Capture the cell that displays the provided text and extract its [X, Y] central coordinate. 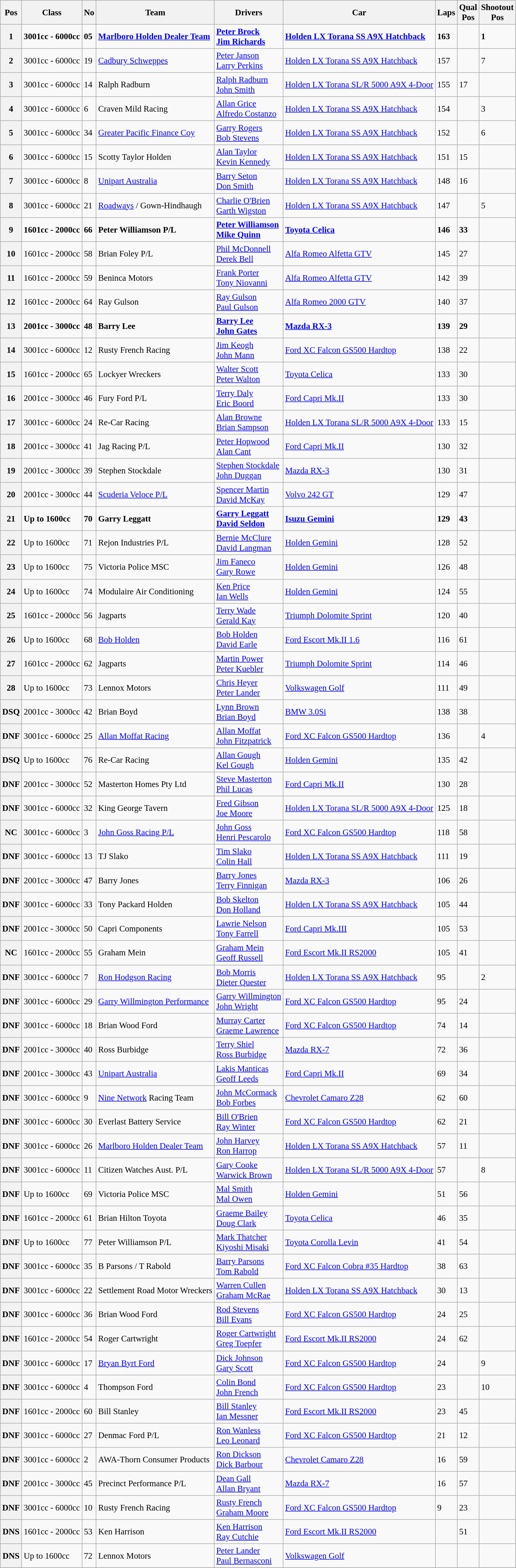
Bill O'Brien Ray Winter [249, 1121]
AWA-Thorn Consumer Products [155, 1460]
120 [447, 615]
Martin Power Peter Kuebler [249, 664]
Walter Scott Peter Walton [249, 374]
Rejon Industries P/L [155, 543]
63 [468, 1266]
Garry Rogers Bob Stevens [249, 133]
Class [52, 13]
146 [447, 229]
Graham Mein Geoff Russell [249, 953]
Allan Grice Alfredo Costanzo [249, 109]
Barry Parsons Tom Rabold [249, 1266]
50 [89, 929]
Team [155, 13]
Ken Harrison Ray Cutchie [249, 1531]
124 [447, 591]
Scotty Taylor Holden [155, 157]
Brian Foley P/L [155, 254]
B Parsons / T Rabold [155, 1266]
Peter Lander Paul Bernasconi [249, 1556]
151 [447, 157]
BMW 3.0Si [359, 712]
Precinct Performance P/L [155, 1484]
163 [447, 37]
Lynn Brown Brian Boyd [249, 712]
Murray Carter Graeme Lawrence [249, 1025]
Stephen Stockdale [155, 470]
Bill Stanley Ian Messner [249, 1411]
Nine Network Racing Team [155, 1098]
King George Tavern [155, 809]
Dean Gall Allan Bryant [249, 1484]
05 [89, 37]
Mark Thatcher Kiyoshi Misaki [249, 1242]
Drivers [249, 13]
Allan Gough Kel Gough [249, 760]
Brian Boyd [155, 712]
QualPos [468, 13]
Ron Dickson Dick Barbour [249, 1460]
Denmac Ford P/L [155, 1435]
Graeme Bailey Doug Clark [249, 1219]
Volvo 242 GT [359, 495]
Ross Burbidge [155, 1049]
Bob Morris Dieter Quester [249, 977]
77 [89, 1242]
Roger Cartwright [155, 1339]
Capri Components [155, 929]
Rod Stevens Bill Evans [249, 1315]
Masterton Homes Pty Ltd [155, 784]
142 [447, 278]
Peter Williamson Mike Quinn [249, 229]
Spencer Martin David McKay [249, 495]
Scuderia Veloce P/L [155, 495]
Craven Mild Racing [155, 109]
148 [447, 181]
Tim Slako Colin Hall [249, 856]
Frank Porter Tony Niovanni [249, 278]
Chris Heyer Peter Lander [249, 688]
Bernie McClure David Langman [249, 543]
TJ Slako [155, 856]
Lockyer Wreckers [155, 374]
68 [89, 639]
Garry Leggatt David Seldon [249, 519]
Ken Price Ian Wells [249, 591]
Ray Gulson Paul Gulson [249, 302]
Bill Stanley [155, 1411]
20 [11, 495]
65 [89, 374]
Gary Cooke Warwick Brown [249, 1170]
71 [89, 543]
73 [89, 688]
Isuzu Gemini [359, 519]
Lakis Manticas Geoff Leeds [249, 1074]
Car [359, 13]
157 [447, 60]
139 [447, 326]
Dick Johnson Gary Scott [249, 1363]
Ford Escort Mk.II 1.6 [359, 639]
145 [447, 254]
No [89, 13]
140 [447, 302]
Garry Leggatt [155, 519]
Ray Gulson [155, 302]
Tony Packard Holden [155, 905]
Jim Keogh John Mann [249, 350]
Ralph Radburn [155, 85]
Warren Cullen Graham McRae [249, 1290]
49 [468, 688]
Alan Taylor Kevin Kennedy [249, 157]
Peter Hopwood Alan Cant [249, 447]
66 [89, 229]
37 [468, 302]
Barry Lee [155, 326]
Ford XC Falcon Cobra #35 Hardtop [359, 1266]
Ron Hodgson Racing [155, 977]
Modulaire Air Conditioning [155, 591]
Steve Masterton Phil Lucas [249, 784]
Colin Bond John French [249, 1387]
Brian Hilton Toyota [155, 1219]
Stephen Stockdale John Duggan [249, 470]
136 [447, 736]
Beninca Motors [155, 278]
Cadbury Schweppes [155, 60]
Phil McDonnell Derek Bell [249, 254]
Lawrie Nelson Tony Farrell [249, 929]
Ralph Radburn John Smith [249, 85]
116 [447, 639]
John Goss Henri Pescarolo [249, 833]
Allan Moffat John Fitzpatrick [249, 736]
Ken Harrison [155, 1531]
Barry Lee John Gates [249, 326]
Ford Capri Mk.III [359, 929]
70 [89, 519]
Allan Moffat Racing [155, 736]
Graham Mein [155, 953]
Alfa Romeo 2000 GTV [359, 302]
Roadways / Gown-Hindhaugh [155, 205]
ShootoutPos [497, 13]
114 [447, 664]
75 [89, 567]
Charlie O'Brien Garth Wigston [249, 205]
126 [447, 567]
Barry Jones Terry Finnigan [249, 880]
Roger Cartwright Greg Toepfer [249, 1339]
Jim Faneco Gary Rowe [249, 567]
Bryan Byrt Ford [155, 1363]
Terry Shiel Ross Burbidge [249, 1049]
Bob Holden [155, 639]
Rusty French Graham Moore [249, 1508]
Terry Daly Eric Boord [249, 398]
Garry Willmington John Wright [249, 1001]
64 [89, 302]
John McCormack Bob Forbes [249, 1098]
Greater Pacific Finance Coy [155, 133]
147 [447, 205]
Citizen Watches Aust. P/L [155, 1170]
135 [447, 760]
Barry Seton Don Smith [249, 181]
31 [468, 470]
Mal Smith Mal Owen [249, 1194]
Garry Willmington Performance [155, 1001]
John Goss Racing P/L [155, 833]
Toyota Corolla Levin [359, 1242]
Alan Browne Brian Sampson [249, 423]
Pos [11, 13]
152 [447, 133]
Thompson Ford [155, 1387]
106 [447, 880]
Barry Jones [155, 880]
118 [447, 833]
Fred Gibson Joe Moore [249, 809]
Everlast Battery Service [155, 1121]
John Harvey Ron Harrop [249, 1146]
Ron Wanless Leo Leonard [249, 1435]
Bob Holden David Earle [249, 639]
Bob Skelton Don Holland [249, 905]
155 [447, 85]
128 [447, 543]
Peter Brock Jim Richards [249, 37]
Jag Racing P/L [155, 447]
154 [447, 109]
Settlement Road Motor Wreckers [155, 1290]
Terry Wade Gerald Kay [249, 615]
125 [447, 809]
Peter Janson Larry Perkins [249, 60]
76 [89, 760]
Fury Ford P/L [155, 398]
Laps [447, 13]
